Scan for the cell matching the given text and deliver its [x, y] coordinate at center. 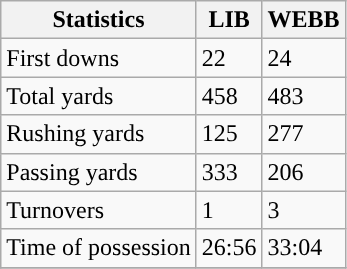
333 [229, 172]
Total yards [99, 96]
458 [229, 96]
Passing yards [99, 172]
WEBB [304, 20]
26:56 [229, 248]
277 [304, 134]
Turnovers [99, 210]
Time of possession [99, 248]
33:04 [304, 248]
First downs [99, 58]
3 [304, 210]
Rushing yards [99, 134]
Statistics [99, 20]
125 [229, 134]
24 [304, 58]
1 [229, 210]
22 [229, 58]
206 [304, 172]
LIB [229, 20]
483 [304, 96]
